Return the (x, y) coordinate for the center point of the cell that contains the specified text.  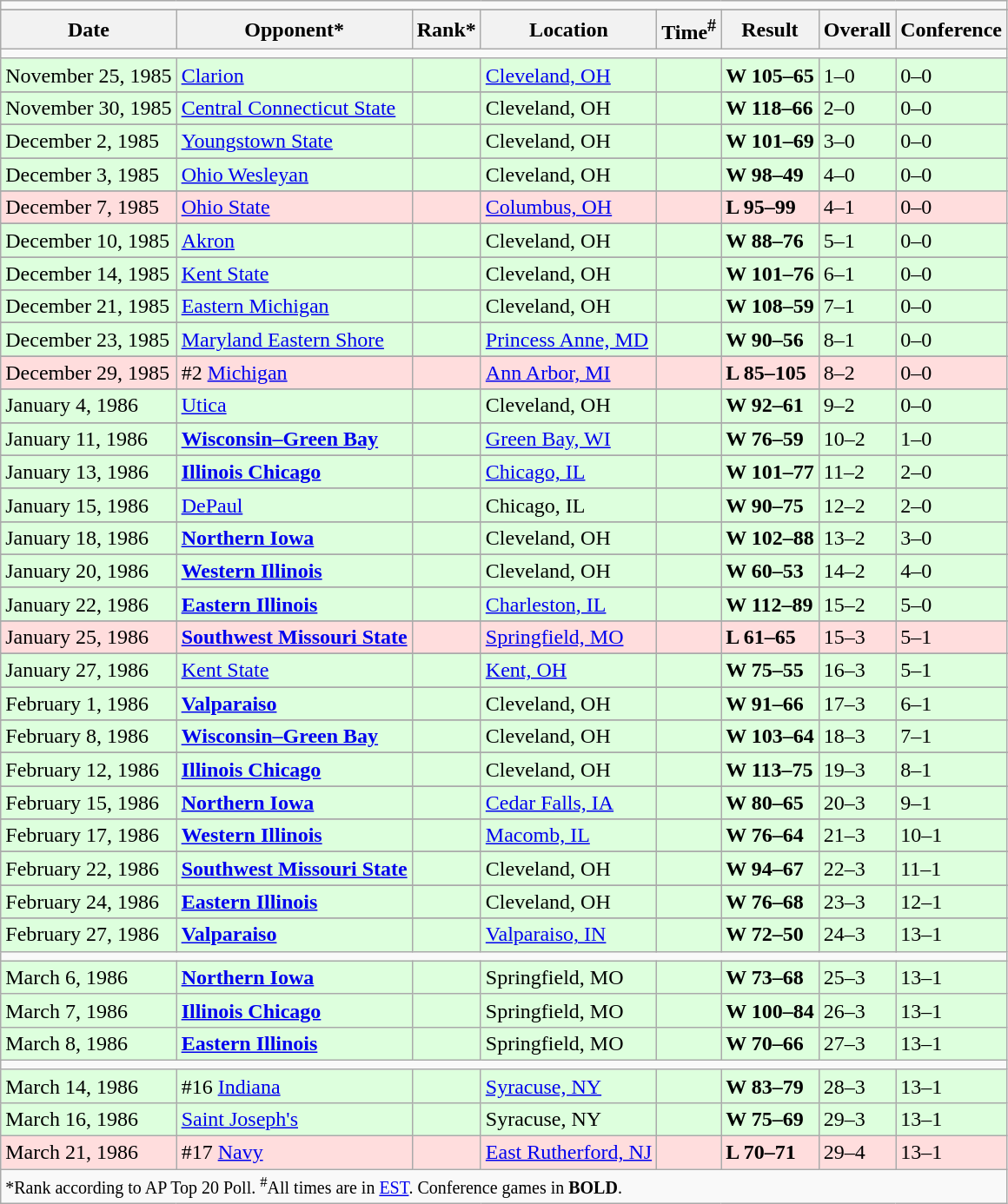
16–3 (857, 671)
28–3 (857, 1086)
Clarion (294, 75)
January 15, 1986 (89, 505)
25–3 (857, 977)
W 102–88 (770, 538)
January 18, 1986 (89, 538)
W 112–89 (770, 604)
29–3 (857, 1119)
Ann Arbor, MI (568, 373)
December 21, 1985 (89, 307)
21–3 (857, 836)
February 12, 1986 (89, 770)
March 21, 1986 (89, 1153)
W 76–68 (770, 902)
W 83–79 (770, 1086)
March 16, 1986 (89, 1119)
W 76–64 (770, 836)
W 108–59 (770, 307)
L 85–105 (770, 373)
13–2 (857, 538)
26–3 (857, 1010)
January 20, 1986 (89, 571)
W 88–76 (770, 241)
DePaul (294, 505)
December 3, 1985 (89, 175)
Eastern Michigan (294, 307)
12–1 (952, 902)
22–3 (857, 869)
W 73–68 (770, 977)
#16 Indiana (294, 1086)
December 23, 1985 (89, 340)
Cedar Falls, IA (568, 803)
W 94–67 (770, 869)
Time# (689, 30)
W 101–76 (770, 274)
4–1 (857, 208)
February 22, 1986 (89, 869)
January 13, 1986 (89, 472)
Opponent* (294, 30)
Akron (294, 241)
December 10, 1985 (89, 241)
*Rank according to AP Top 20 Poll. #All times are in EST. Conference games in BOLD. (504, 1187)
March 7, 1986 (89, 1010)
W 101–77 (770, 472)
W 103–64 (770, 737)
November 25, 1985 (89, 75)
Maryland Eastern Shore (294, 340)
9–1 (952, 803)
#2 Michigan (294, 373)
L 95–99 (770, 208)
W 98–49 (770, 175)
W 118–66 (770, 108)
Rank* (447, 30)
December 2, 1985 (89, 142)
March 14, 1986 (89, 1086)
24–3 (857, 935)
Date (89, 30)
W 92–61 (770, 406)
December 29, 1985 (89, 373)
Charleston, IL (568, 604)
W 101–69 (770, 142)
W 76–59 (770, 439)
February 27, 1986 (89, 935)
Central Connecticut State (294, 108)
#17 Navy (294, 1153)
Location (568, 30)
W 105–65 (770, 75)
January 4, 1986 (89, 406)
W 75–55 (770, 671)
27–3 (857, 1043)
Green Bay, WI (568, 439)
Conference (952, 30)
W 75–69 (770, 1119)
January 11, 1986 (89, 439)
Ohio State (294, 208)
January 22, 1986 (89, 604)
December 7, 1985 (89, 208)
5–0 (952, 604)
W 90–75 (770, 505)
Macomb, IL (568, 836)
January 27, 1986 (89, 671)
March 8, 1986 (89, 1043)
Kent, OH (568, 671)
11–1 (952, 869)
February 15, 1986 (89, 803)
February 1, 1986 (89, 704)
East Rutherford, NJ (568, 1153)
17–3 (857, 704)
Youngstown State (294, 142)
29–4 (857, 1153)
W 90–56 (770, 340)
Saint Joseph's (294, 1119)
10–2 (857, 439)
19–3 (857, 770)
March 6, 1986 (89, 977)
12–2 (857, 505)
W 113–75 (770, 770)
23–3 (857, 902)
February 17, 1986 (89, 836)
Columbus, OH (568, 208)
W 91–66 (770, 704)
February 8, 1986 (89, 737)
Overall (857, 30)
9–2 (857, 406)
Result (770, 30)
W 100–84 (770, 1010)
Valparaiso, IN (568, 935)
Ohio Wesleyan (294, 175)
L 70–71 (770, 1153)
L 61–65 (770, 637)
15–3 (857, 637)
December 14, 1985 (89, 274)
W 70–66 (770, 1043)
W 60–53 (770, 571)
W 72–50 (770, 935)
February 24, 1986 (89, 902)
November 30, 1985 (89, 108)
20–3 (857, 803)
11–2 (857, 472)
10–1 (952, 836)
14–2 (857, 571)
18–3 (857, 737)
15–2 (857, 604)
8–2 (857, 373)
Princess Anne, MD (568, 340)
January 25, 1986 (89, 637)
W 80–65 (770, 803)
Utica (294, 406)
